Locate the cell with the specified text and output its [x, y] center coordinate. 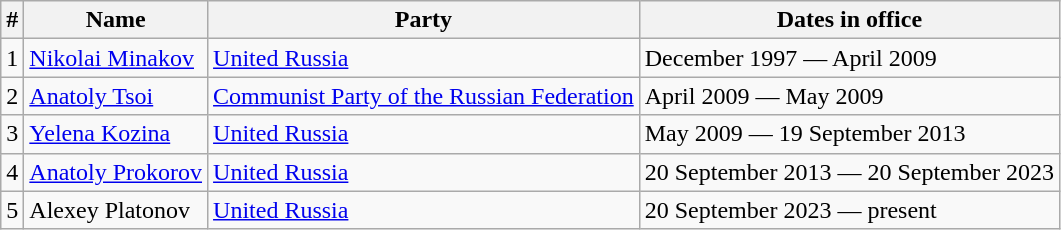
Yelena Kozina [116, 134]
Dates in office [849, 20]
Communist Party of the Russian Federation [424, 96]
# [12, 20]
Name [116, 20]
20 September 2023 — present [849, 210]
Anatoly Prokorov [116, 172]
2 [12, 96]
1 [12, 58]
May 2009 — 19 September 2013 [849, 134]
Nikolai Minakov [116, 58]
Alexey Platonov [116, 210]
4 [12, 172]
April 2009 — May 2009 [849, 96]
3 [12, 134]
5 [12, 210]
Party [424, 20]
December 1997 — April 2009 [849, 58]
20 September 2013 — 20 September 2023 [849, 172]
Anatoly Tsoi [116, 96]
